Output the (x, y) coordinate of the center of the cell containing the given text.  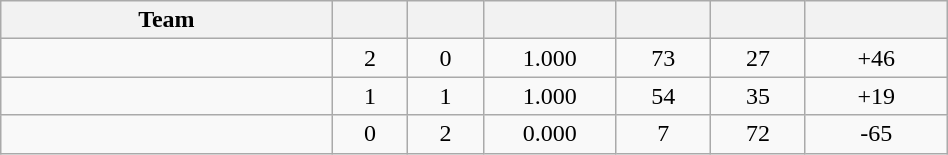
7 (664, 134)
27 (758, 58)
72 (758, 134)
-65 (876, 134)
35 (758, 96)
54 (664, 96)
+46 (876, 58)
+19 (876, 96)
0.000 (549, 134)
73 (664, 58)
Team (166, 20)
